Extract the (x, y) coordinate from the center of the cell holding the provided text.  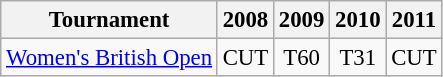
T60 (302, 58)
2009 (302, 20)
Women's British Open (110, 58)
2010 (358, 20)
Tournament (110, 20)
2008 (245, 20)
2011 (414, 20)
T31 (358, 58)
